Extract the [X, Y] coordinate from the center of the cell holding the provided text.  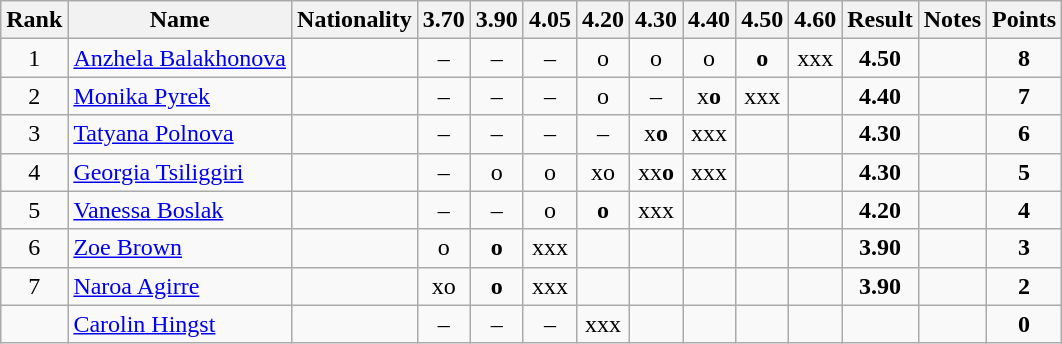
0 [1024, 324]
Vanessa Boslak [180, 210]
Zoe Brown [180, 248]
Points [1024, 20]
Carolin Hingst [180, 324]
Name [180, 20]
Result [880, 20]
xxo [656, 172]
Georgia Tsiliggiri [180, 172]
8 [1024, 58]
3.70 [444, 20]
1 [34, 58]
Notes [952, 20]
4.05 [550, 20]
Tatyana Polnova [180, 134]
Rank [34, 20]
Nationality [355, 20]
Monika Pyrek [180, 96]
Naroa Agirre [180, 286]
4.60 [816, 20]
Anzhela Balakhonova [180, 58]
